Scan for the cell matching the given text and deliver its (X, Y) coordinate at center. 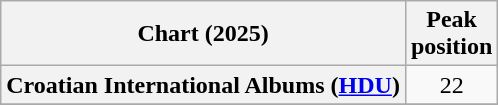
Chart (2025) (204, 34)
22 (451, 85)
Peakposition (451, 34)
Croatian International Albums (HDU) (204, 85)
